Return [x, y] of the center of cell containing provided text 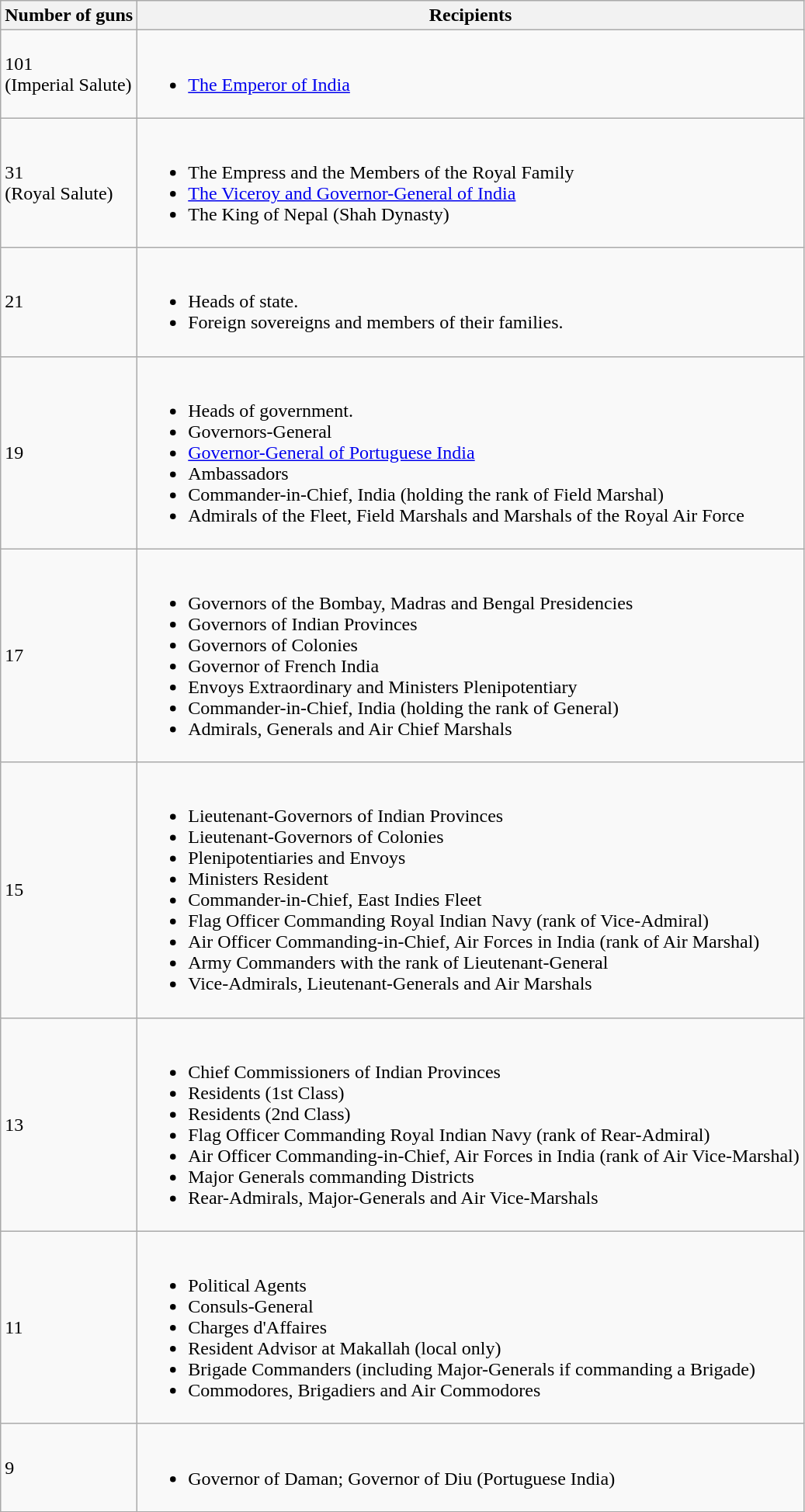
Heads of state.Foreign sovereigns and members of their families. [470, 302]
21 [69, 302]
The Emperor of India [470, 75]
17 [69, 655]
101(Imperial Salute) [69, 75]
The Empress and the Members of the Royal FamilyThe Viceroy and Governor-General of IndiaThe King of Nepal (Shah Dynasty) [470, 183]
Recipients [470, 16]
31(Royal Salute) [69, 183]
Governor of Daman; Governor of Diu (Portuguese India) [470, 1467]
Number of guns [69, 16]
11 [69, 1327]
9 [69, 1467]
13 [69, 1124]
19 [69, 453]
15 [69, 890]
